Scan for the cell matching the given text and deliver its (x, y) coordinate at center. 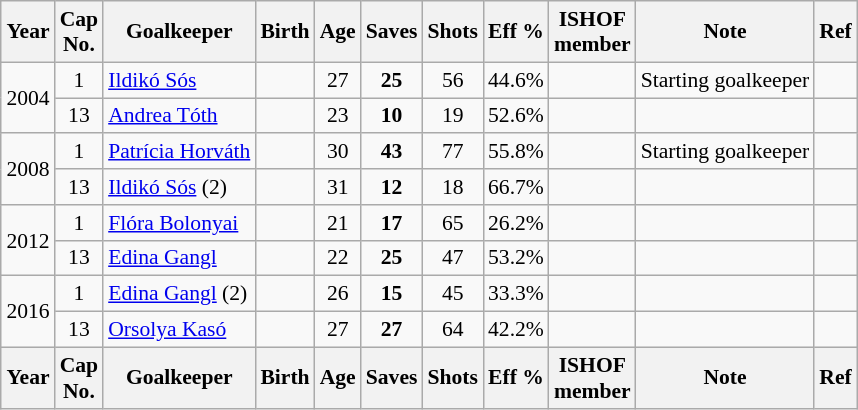
31 (338, 187)
53.2% (516, 258)
21 (338, 223)
42.2% (516, 330)
2016 (28, 312)
Patrícia Horváth (179, 152)
55.8% (516, 152)
56 (452, 80)
66.7% (516, 187)
Edina Gangl (2) (179, 294)
43 (392, 152)
Flóra Bolonyai (179, 223)
23 (338, 116)
64 (452, 330)
30 (338, 152)
22 (338, 258)
2008 (28, 170)
2004 (28, 98)
15 (392, 294)
Edina Gangl (179, 258)
47 (452, 258)
52.6% (516, 116)
26.2% (516, 223)
Orsolya Kasó (179, 330)
45 (452, 294)
18 (452, 187)
33.3% (516, 294)
77 (452, 152)
2012 (28, 240)
19 (452, 116)
12 (392, 187)
Ildikó Sós (2) (179, 187)
65 (452, 223)
26 (338, 294)
44.6% (516, 80)
Ildikó Sós (179, 80)
17 (392, 223)
10 (392, 116)
Andrea Tóth (179, 116)
